Find where the given text appears and provide that cell's center as (x, y) coordinate. 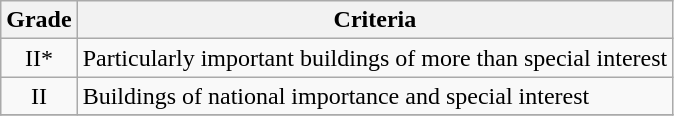
II* (39, 58)
Grade (39, 20)
Criteria (375, 20)
II (39, 96)
Buildings of national importance and special interest (375, 96)
Particularly important buildings of more than special interest (375, 58)
